From the cell containing the given text, extract its center point as (X, Y) coordinate. 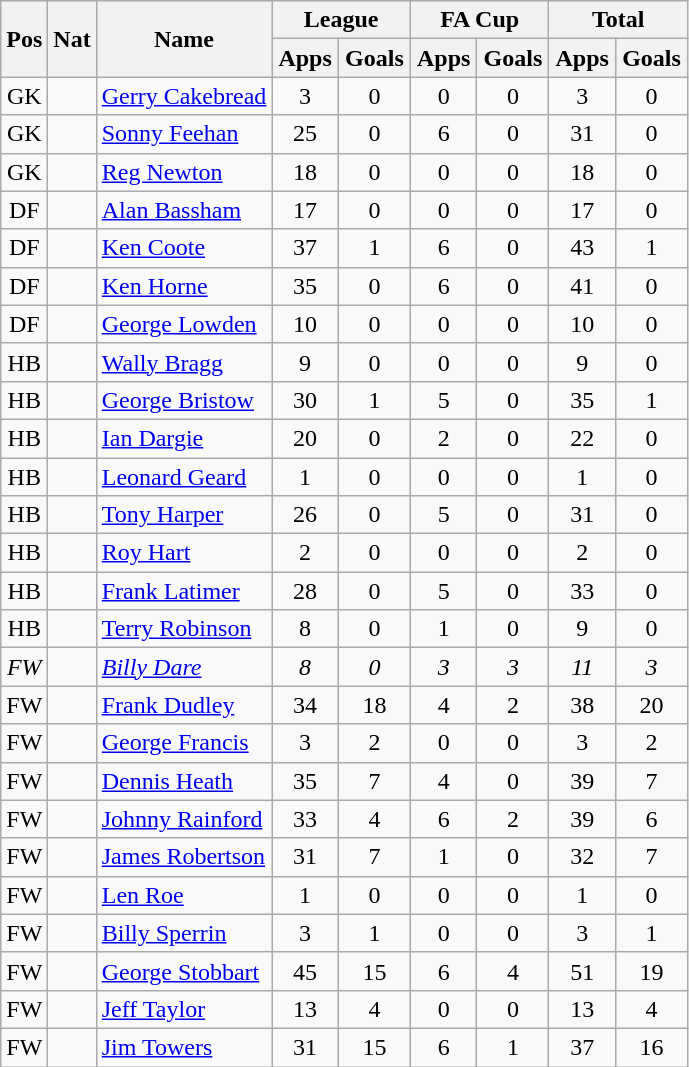
Name (184, 39)
James Robertson (184, 857)
Nat (72, 39)
Reg Newton (184, 172)
41 (582, 286)
Frank Dudley (184, 705)
19 (651, 971)
34 (306, 705)
11 (582, 667)
Johnny Rainford (184, 819)
Wally Bragg (184, 362)
26 (306, 515)
George Stobbart (184, 971)
Tony Harper (184, 515)
George Francis (184, 743)
Len Roe (184, 895)
Pos (24, 39)
30 (306, 400)
Terry Robinson (184, 629)
Leonard Geard (184, 477)
League (342, 20)
32 (582, 857)
25 (306, 134)
Ken Coote (184, 248)
FA Cup (480, 20)
38 (582, 705)
Roy Hart (184, 553)
Jim Towers (184, 1047)
George Bristow (184, 400)
Jeff Taylor (184, 1009)
45 (306, 971)
51 (582, 971)
Billy Sperrin (184, 933)
George Lowden (184, 324)
Frank Latimer (184, 591)
Ken Horne (184, 286)
Alan Bassham (184, 210)
43 (582, 248)
Ian Dargie (184, 438)
28 (306, 591)
16 (651, 1047)
22 (582, 438)
Total (618, 20)
Billy Dare (184, 667)
Gerry Cakebread (184, 96)
Sonny Feehan (184, 134)
Dennis Heath (184, 781)
